Pinpoint the cell where the given text exists, returning its [X, Y] midpoint coordinate. 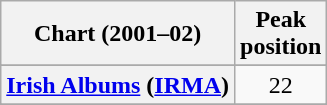
Chart (2001–02) [118, 34]
Irish Albums (IRMA) [118, 85]
22 [281, 85]
Peak position [281, 34]
